Find where the given text appears and provide that cell's center as [x, y] coordinate. 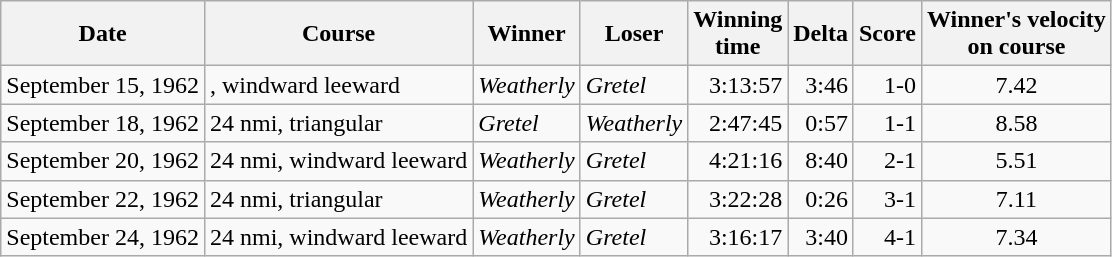
3:46 [821, 85]
0:26 [821, 199]
September 20, 1962 [103, 161]
Course [338, 34]
September 24, 1962 [103, 237]
3:22:28 [738, 199]
Score [887, 34]
Date [103, 34]
7.34 [1016, 237]
4:21:16 [738, 161]
Winningtime [738, 34]
7.42 [1016, 85]
2-1 [887, 161]
September 15, 1962 [103, 85]
2:47:45 [738, 123]
September 22, 1962 [103, 199]
Winner [526, 34]
Loser [634, 34]
3-1 [887, 199]
September 18, 1962 [103, 123]
Winner's velocityon course [1016, 34]
3:16:17 [738, 237]
8.58 [1016, 123]
, windward leeward [338, 85]
3:13:57 [738, 85]
Delta [821, 34]
1-0 [887, 85]
1-1 [887, 123]
0:57 [821, 123]
4-1 [887, 237]
5.51 [1016, 161]
8:40 [821, 161]
7.11 [1016, 199]
3:40 [821, 237]
